Extract the [X, Y] coordinate from the center of the cell holding the provided text.  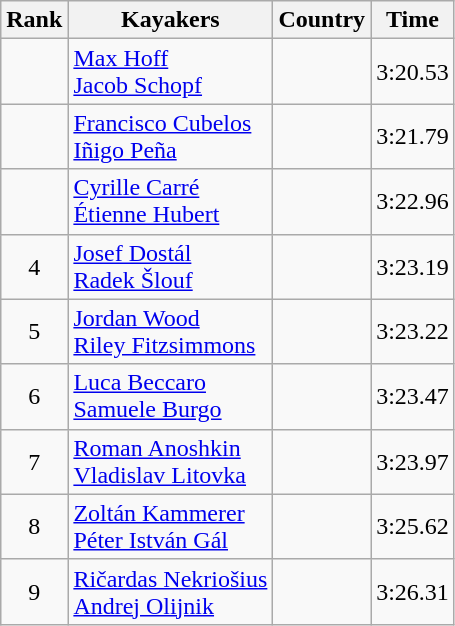
Jordan WoodRiley Fitzsimmons [170, 332]
Country [322, 20]
7 [34, 462]
Time [413, 20]
4 [34, 266]
Francisco CubelosIñigo Peña [170, 136]
8 [34, 526]
3:22.96 [413, 202]
3:23.22 [413, 332]
3:23.47 [413, 396]
Josef DostálRadek Šlouf [170, 266]
3:23.19 [413, 266]
5 [34, 332]
3:25.62 [413, 526]
3:26.31 [413, 592]
9 [34, 592]
Rank [34, 20]
Zoltán KammererPéter István Gál [170, 526]
3:21.79 [413, 136]
3:20.53 [413, 72]
Cyrille CarréÉtienne Hubert [170, 202]
Ričardas NekriošiusAndrej Olijnik [170, 592]
Kayakers [170, 20]
Roman AnoshkinVladislav Litovka [170, 462]
3:23.97 [413, 462]
6 [34, 396]
Max HoffJacob Schopf [170, 72]
Luca BeccaroSamuele Burgo [170, 396]
